Search for the cell housing the specified text and yield its (x, y) center coordinate. 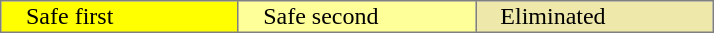
Safe first (120, 17)
Eliminated (594, 17)
Safe second (356, 17)
